Pinpoint the cell where the given text exists, returning its (X, Y) midpoint coordinate. 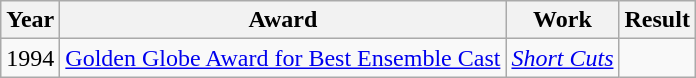
Work (562, 20)
1994 (30, 58)
Short Cuts (562, 58)
Year (30, 20)
Result (657, 20)
Award (283, 20)
Golden Globe Award for Best Ensemble Cast (283, 58)
